Locate the cell with the specified text and output its (X, Y) center coordinate. 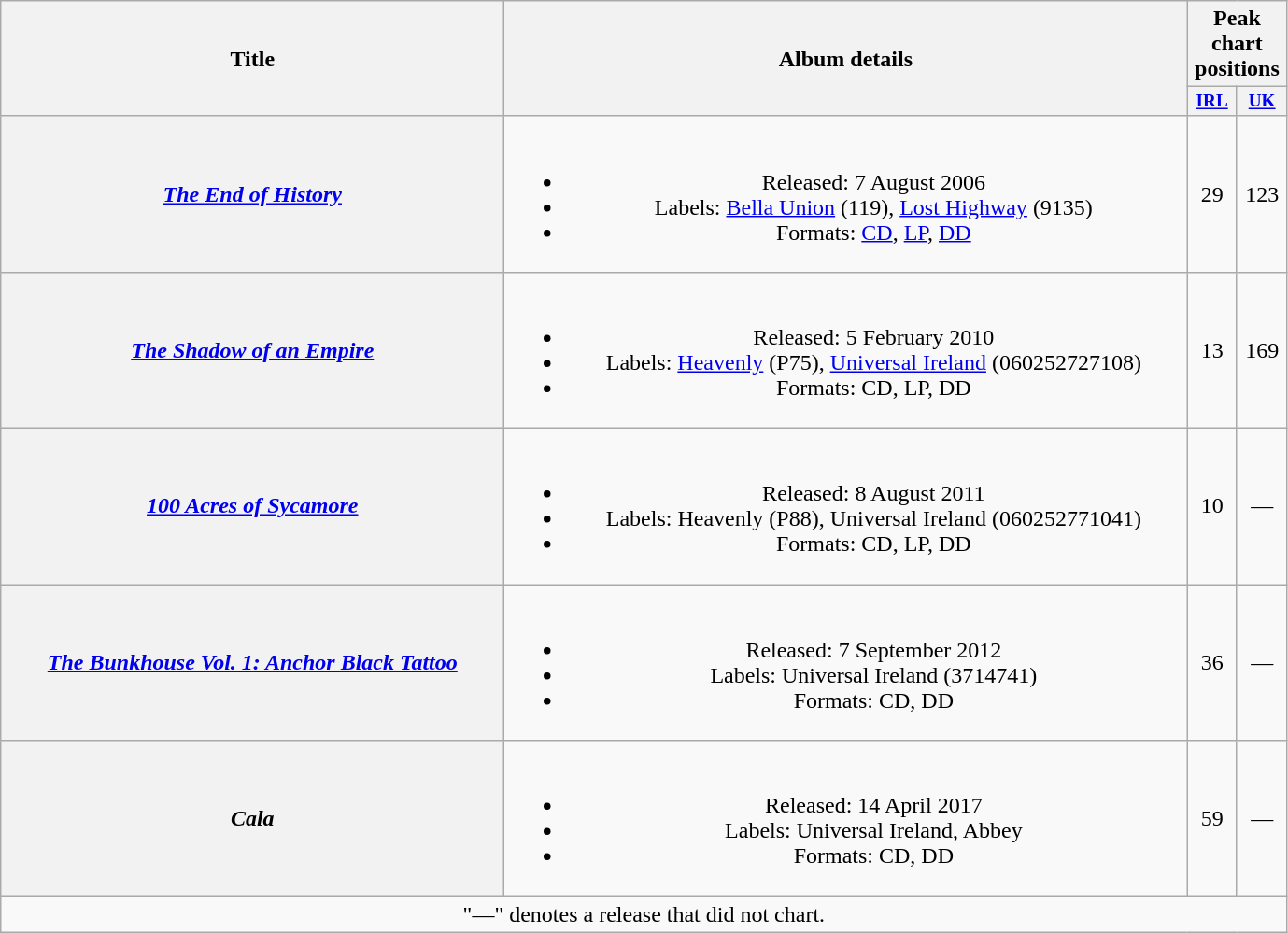
10 (1212, 506)
Released: 7 September 2012Labels: Universal Ireland (3714741)Formats: CD, DD (846, 663)
The Bunkhouse Vol. 1: Anchor Black Tattoo (252, 663)
100 Acres of Sycamore (252, 506)
169 (1262, 351)
Cala (252, 818)
Title (252, 59)
36 (1212, 663)
Peak chart positions (1237, 44)
123 (1262, 194)
Released: 5 February 2010Labels: Heavenly (P75), Universal Ireland (060252727108)Formats: CD, LP, DD (846, 351)
13 (1212, 351)
59 (1212, 818)
UK (1262, 102)
The End of History (252, 194)
Released: 14 April 2017Labels: Universal Ireland, AbbeyFormats: CD, DD (846, 818)
29 (1212, 194)
The Shadow of an Empire (252, 351)
"—" denotes a release that did not chart. (644, 914)
Released: 7 August 2006Labels: Bella Union (119), Lost Highway (9135)Formats: CD, LP, DD (846, 194)
Album details (846, 59)
IRL (1212, 102)
Released: 8 August 2011Labels: Heavenly (P88), Universal Ireland (060252771041)Formats: CD, LP, DD (846, 506)
